Scan for the cell matching the given text and deliver its [X, Y] coordinate at center. 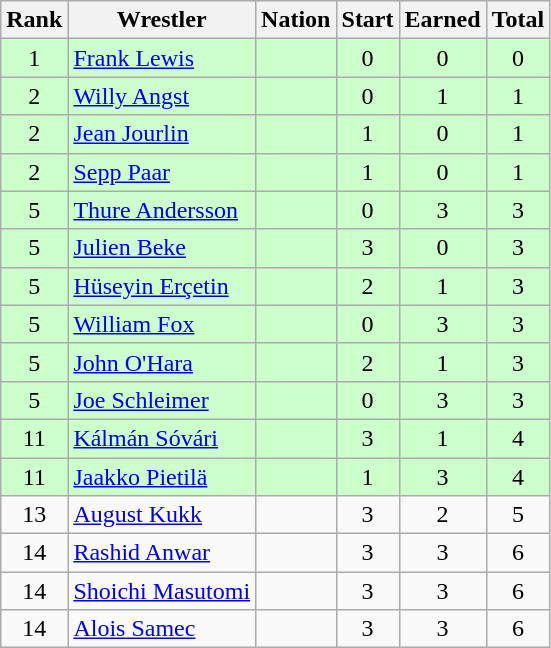
Julien Beke [162, 248]
Frank Lewis [162, 58]
William Fox [162, 324]
Thure Andersson [162, 210]
Sepp Paar [162, 172]
Rashid Anwar [162, 553]
Rank [34, 20]
Wrestler [162, 20]
Jean Jourlin [162, 134]
Start [368, 20]
John O'Hara [162, 362]
Joe Schleimer [162, 400]
Jaakko Pietilä [162, 477]
Hüseyin Erçetin [162, 286]
August Kukk [162, 515]
Kálmán Sóvári [162, 438]
Shoichi Masutomi [162, 591]
Willy Angst [162, 96]
Nation [296, 20]
Alois Samec [162, 629]
Earned [442, 20]
13 [34, 515]
Total [518, 20]
